Pinpoint the cell where the given text exists, returning its [X, Y] midpoint coordinate. 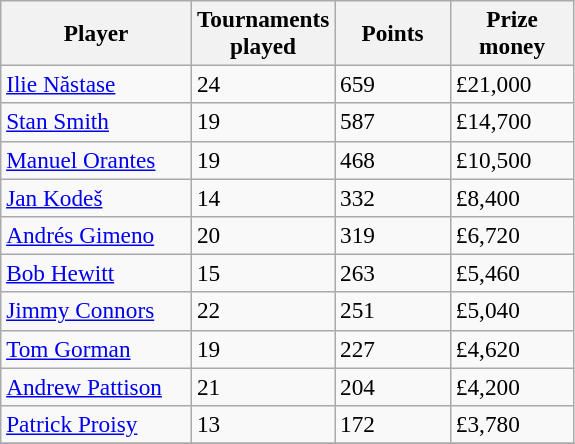
£14,700 [512, 122]
Bob Hewitt [96, 273]
Ilie Năstase [96, 84]
332 [393, 197]
£4,200 [512, 386]
£21,000 [512, 84]
20 [264, 235]
251 [393, 311]
Jimmy Connors [96, 311]
14 [264, 197]
Tom Gorman [96, 349]
Prize money [512, 32]
Patrick Proisy [96, 424]
204 [393, 386]
587 [393, 122]
13 [264, 424]
22 [264, 311]
£8,400 [512, 197]
21 [264, 386]
263 [393, 273]
£5,460 [512, 273]
£4,620 [512, 349]
£5,040 [512, 311]
172 [393, 424]
Andrés Gimeno [96, 235]
Andrew Pattison [96, 386]
24 [264, 84]
Tournaments played [264, 32]
£10,500 [512, 160]
319 [393, 235]
Jan Kodeš [96, 197]
£6,720 [512, 235]
Points [393, 32]
659 [393, 84]
Manuel Orantes [96, 160]
227 [393, 349]
468 [393, 160]
£3,780 [512, 424]
Stan Smith [96, 122]
Player [96, 32]
15 [264, 273]
